Pinpoint the cell where the given text exists, returning its (X, Y) midpoint coordinate. 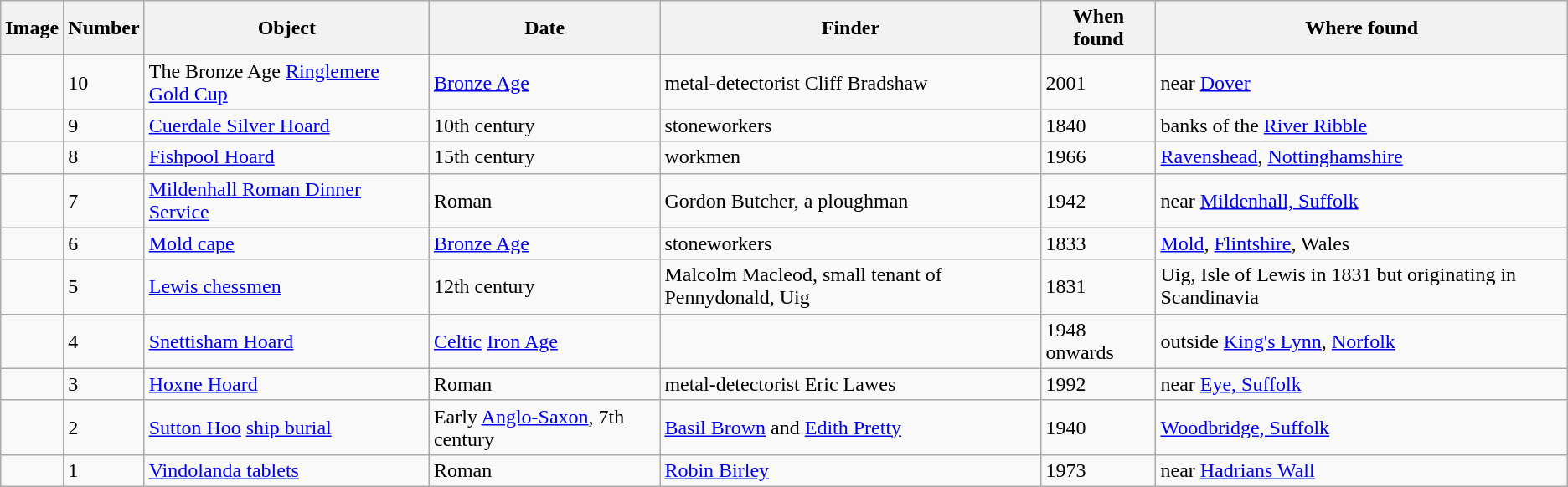
near Dover (1362, 82)
8 (104, 157)
1948 onwards (1099, 341)
Gordon Butcher, a ploughman (851, 201)
6 (104, 243)
3 (104, 384)
5 (104, 286)
Malcolm Macleod, small tenant of Pennydonald, Uig (851, 286)
10th century (544, 126)
When found (1099, 28)
Early Anglo-Saxon, 7th century (544, 427)
2 (104, 427)
Uig, Isle of Lewis in 1831 but originating in Scandinavia (1362, 286)
Celtic Iron Age (544, 341)
7 (104, 201)
Finder (851, 28)
banks of the River Ribble (1362, 126)
Image (32, 28)
near Mildenhall, Suffolk (1362, 201)
Mildenhall Roman Dinner Service (286, 201)
1973 (1099, 470)
Object (286, 28)
near Eye, Suffolk (1362, 384)
The Bronze Age Ringlemere Gold Cup (286, 82)
workmen (851, 157)
Cuerdale Silver Hoard (286, 126)
Date (544, 28)
Basil Brown and Edith Pretty (851, 427)
12th century (544, 286)
1940 (1099, 427)
Sutton Hoo ship burial (286, 427)
Robin Birley (851, 470)
near Hadrians Wall (1362, 470)
1992 (1099, 384)
Where found (1362, 28)
Fishpool Hoard (286, 157)
1966 (1099, 157)
metal-detectorist Eric Lawes (851, 384)
1840 (1099, 126)
Hoxne Hoard (286, 384)
Lewis chessmen (286, 286)
Number (104, 28)
Mold, Flintshire, Wales (1362, 243)
1831 (1099, 286)
outside King's Lynn, Norfolk (1362, 341)
1942 (1099, 201)
Woodbridge, Suffolk (1362, 427)
Snettisham Hoard (286, 341)
10 (104, 82)
Vindolanda tablets (286, 470)
1 (104, 470)
Ravenshead, Nottinghamshire (1362, 157)
Mold cape (286, 243)
4 (104, 341)
2001 (1099, 82)
1833 (1099, 243)
15th century (544, 157)
9 (104, 126)
metal-detectorist Cliff Bradshaw (851, 82)
